Scan for the cell matching the given text and deliver its (X, Y) coordinate at center. 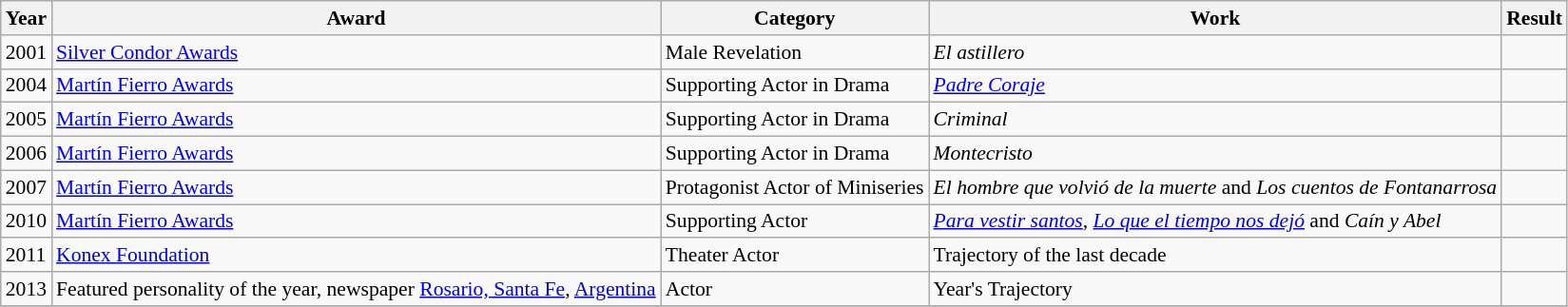
Result (1535, 18)
Montecristo (1215, 154)
Theater Actor (795, 256)
Actor (795, 289)
Year (27, 18)
Trajectory of the last decade (1215, 256)
Featured personality of the year, newspaper Rosario, Santa Fe, Argentina (356, 289)
Para vestir santos, Lo que el tiempo nos dejó and Caín y Abel (1215, 221)
2006 (27, 154)
Male Revelation (795, 52)
Work (1215, 18)
2013 (27, 289)
Criminal (1215, 120)
Silver Condor Awards (356, 52)
El hombre que volvió de la muerte and Los cuentos de Fontanarrosa (1215, 187)
El astillero (1215, 52)
Year's Trajectory (1215, 289)
Category (795, 18)
Konex Foundation (356, 256)
Supporting Actor (795, 221)
2001 (27, 52)
2011 (27, 256)
Award (356, 18)
2005 (27, 120)
Padre Coraje (1215, 86)
2004 (27, 86)
2010 (27, 221)
Protagonist Actor of Miniseries (795, 187)
2007 (27, 187)
